Extract the (X, Y) coordinate from the center of the cell holding the provided text.  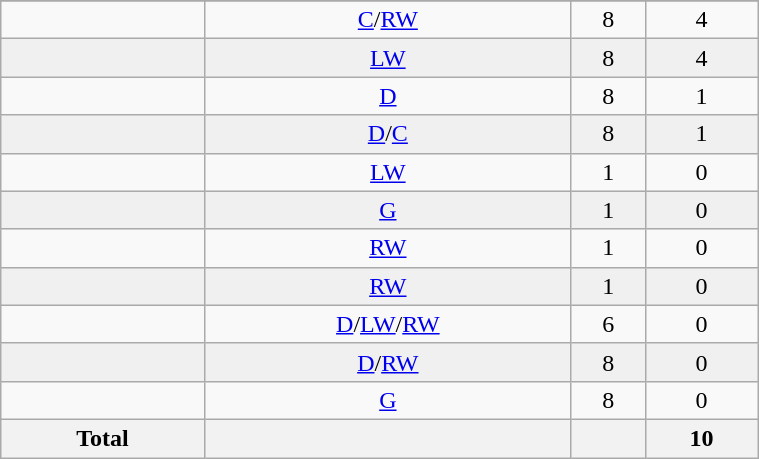
D/RW (388, 362)
Total (103, 438)
D/C (388, 134)
6 (608, 324)
10 (701, 438)
D (388, 96)
C/RW (388, 20)
D/LW/RW (388, 324)
